Determine the [X, Y] coordinate at the center of the cell enclosing the given text.  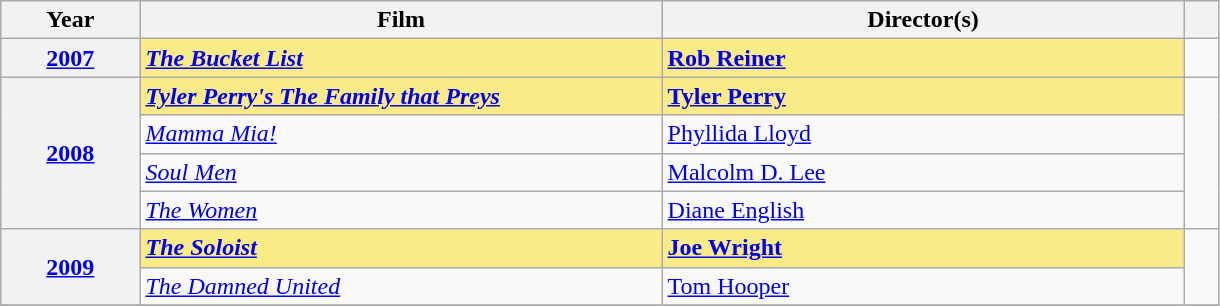
The Bucket List [401, 58]
2007 [70, 58]
Rob Reiner [923, 58]
Malcolm D. Lee [923, 172]
Diane English [923, 210]
2008 [70, 153]
The Damned United [401, 286]
The Women [401, 210]
2009 [70, 267]
Director(s) [923, 20]
Mamma Mia! [401, 134]
Phyllida Lloyd [923, 134]
The Soloist [401, 248]
Soul Men [401, 172]
Tom Hooper [923, 286]
Year [70, 20]
Tyler Perry [923, 96]
Film [401, 20]
Tyler Perry's The Family that Preys [401, 96]
Joe Wright [923, 248]
